Return the [x, y] coordinate for the center point of the cell that contains the specified text.  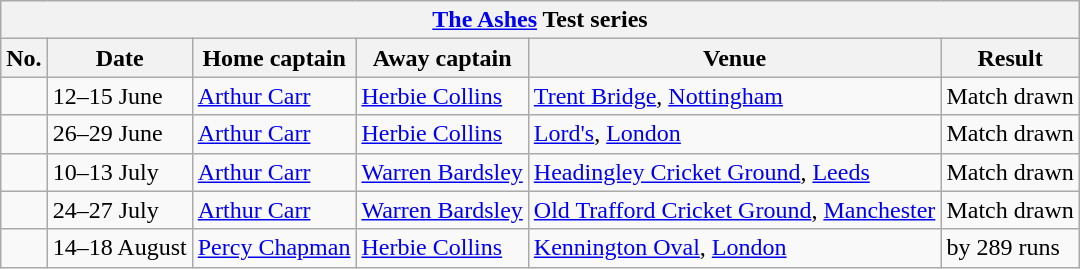
14–18 August [120, 248]
Result [1010, 58]
Headingley Cricket Ground, Leeds [734, 172]
10–13 July [120, 172]
Lord's, London [734, 134]
Trent Bridge, Nottingham [734, 96]
No. [24, 58]
The Ashes Test series [540, 20]
Kennington Oval, London [734, 248]
12–15 June [120, 96]
Venue [734, 58]
Percy Chapman [274, 248]
Old Trafford Cricket Ground, Manchester [734, 210]
24–27 July [120, 210]
Date [120, 58]
26–29 June [120, 134]
Home captain [274, 58]
Away captain [442, 58]
by 289 runs [1010, 248]
